Detect which cell encompasses the target text, then output its [X, Y] center coordinate. 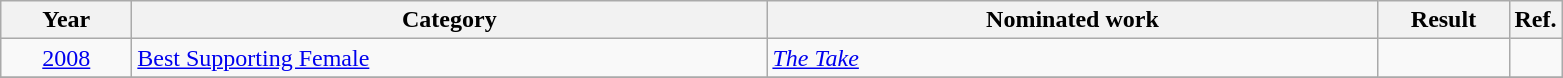
Result [1444, 20]
Category [450, 20]
Year [66, 20]
The Take [1072, 58]
Nominated work [1072, 20]
Ref. [1536, 20]
Best Supporting Female [450, 58]
2008 [66, 58]
